Return the [X, Y] coordinate for the center point of the cell that contains the specified text.  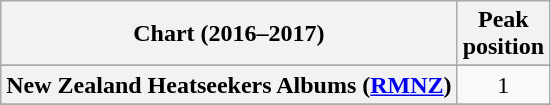
1 [503, 85]
Chart (2016–2017) [229, 34]
Peak position [503, 34]
New Zealand Heatseekers Albums (RMNZ) [229, 85]
